Locate the cell with the specified text and output its [x, y] center coordinate. 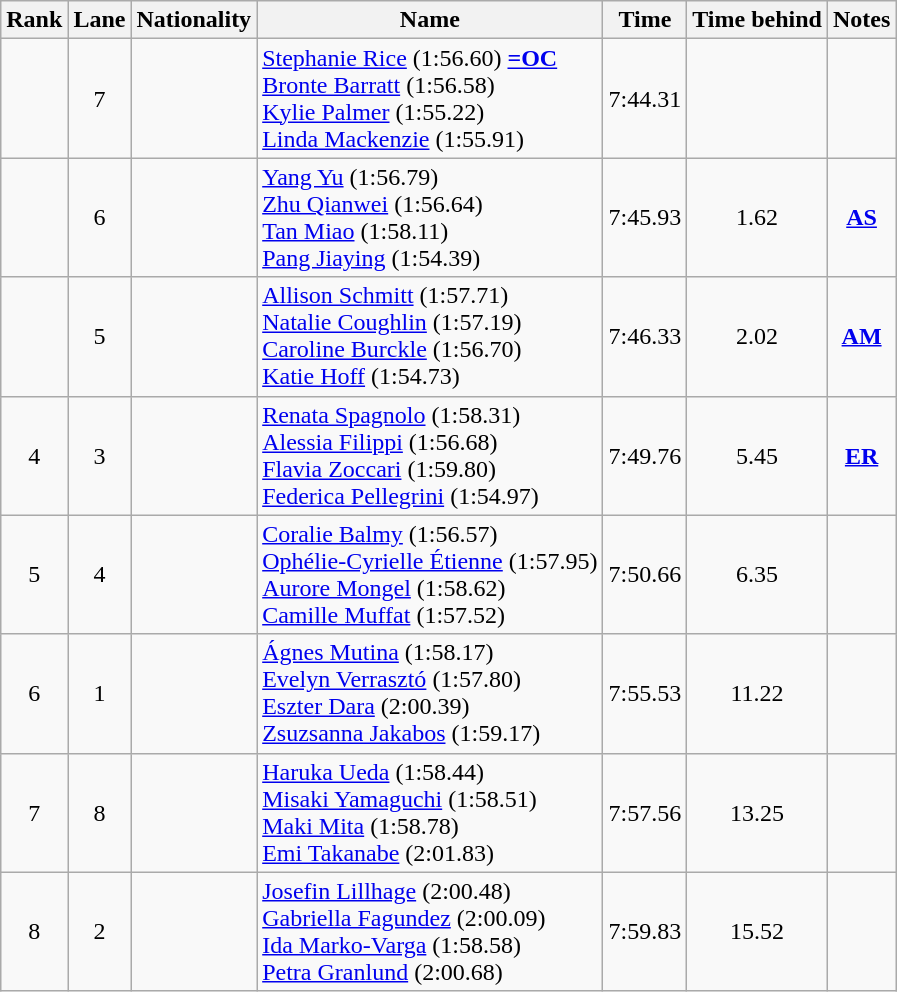
Rank [34, 20]
7:59.83 [645, 932]
1.62 [758, 218]
2 [100, 932]
7:49.76 [645, 456]
Allison Schmitt (1:57.71) Natalie Coughlin (1:57.19) Caroline Burckle (1:56.70)Katie Hoff (1:54.73) [430, 336]
Coralie Balmy (1:56.57) Ophélie-Cyrielle Étienne (1:57.95) Aurore Mongel (1:58.62) Camille Muffat (1:57.52) [430, 574]
13.25 [758, 812]
Renata Spagnolo (1:58.31) Alessia Filippi (1:56.68) Flavia Zoccari (1:59.80) Federica Pellegrini (1:54.97) [430, 456]
7:57.56 [645, 812]
Ágnes Mutina (1:58.17) Evelyn Verrasztó (1:57.80) Eszter Dara (2:00.39) Zsuzsanna Jakabos (1:59.17) [430, 694]
Notes [861, 20]
7:44.31 [645, 98]
11.22 [758, 694]
Haruka Ueda (1:58.44) Misaki Yamaguchi (1:58.51) Maki Mita (1:58.78) Emi Takanabe (2:01.83) [430, 812]
Time behind [758, 20]
ER [861, 456]
Josefin Lillhage (2:00.48) Gabriella Fagundez (2:00.09) Ida Marko-Varga (1:58.58) Petra Granlund (2:00.68) [430, 932]
7:50.66 [645, 574]
Yang Yu (1:56.79) Zhu Qianwei (1:56.64) Tan Miao (1:58.11) Pang Jiaying (1:54.39) [430, 218]
6.35 [758, 574]
7:55.53 [645, 694]
3 [100, 456]
AM [861, 336]
2.02 [758, 336]
Name [430, 20]
5.45 [758, 456]
7:45.93 [645, 218]
Lane [100, 20]
Stephanie Rice (1:56.60) =OC Bronte Barratt (1:56.58) Kylie Palmer (1:55.22) Linda Mackenzie (1:55.91) [430, 98]
15.52 [758, 932]
1 [100, 694]
7:46.33 [645, 336]
AS [861, 218]
Nationality [194, 20]
Time [645, 20]
